Output the (x, y) coordinate of the center of the cell containing the given text.  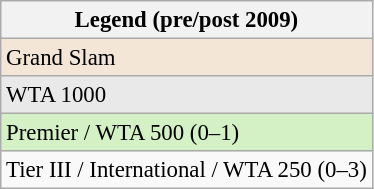
Grand Slam (186, 58)
Tier III / International / WTA 250 (0–3) (186, 170)
WTA 1000 (186, 95)
Premier / WTA 500 (0–1) (186, 133)
Legend (pre/post 2009) (186, 20)
